Output the (X, Y) coordinate of the center of the cell containing the given text.  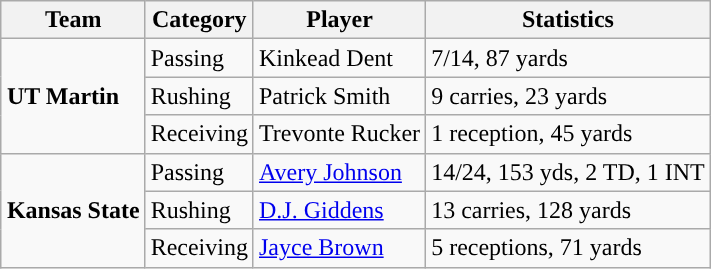
D.J. Giddens (339, 210)
9 carries, 23 yards (568, 96)
Kinkead Dent (339, 58)
14/24, 153 yds, 2 TD, 1 INT (568, 172)
Kansas State (73, 210)
5 receptions, 71 yards (568, 248)
1 reception, 45 yards (568, 134)
Trevonte Rucker (339, 134)
UT Martin (73, 96)
Team (73, 20)
Player (339, 20)
Statistics (568, 20)
13 carries, 128 yards (568, 210)
Avery Johnson (339, 172)
Jayce Brown (339, 248)
Category (199, 20)
7/14, 87 yards (568, 58)
Patrick Smith (339, 96)
